Output the (X, Y) coordinate of the center of the cell containing the given text.  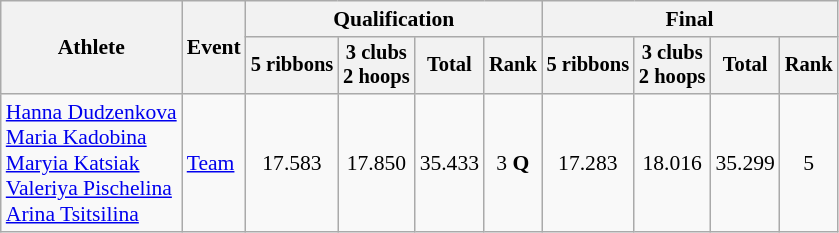
Event (214, 48)
3 Q (513, 163)
Athlete (92, 48)
Team (214, 163)
5 (809, 163)
17.850 (376, 163)
17.583 (292, 163)
Final (690, 19)
Hanna DudzenkovaMaria KadobinaMaryia KatsiakValeriya PischelinaArina Tsitsilina (92, 163)
35.299 (744, 163)
Qualification (394, 19)
17.283 (588, 163)
18.016 (672, 163)
35.433 (450, 163)
